Provide the [x, y] coordinate of the cell's center where the given text is located.  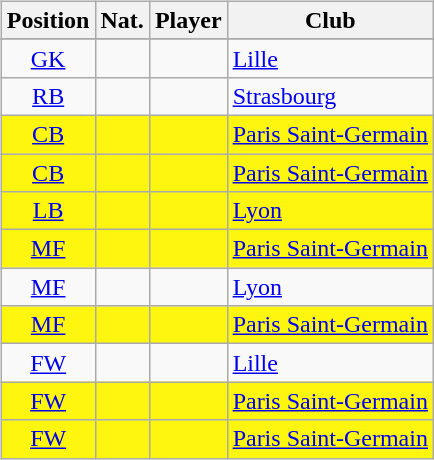
Player [188, 20]
Club [330, 20]
GK [48, 58]
Strasbourg [330, 96]
Nat. [122, 20]
LB [48, 211]
RB [48, 96]
Position [48, 20]
